Capture the cell that displays the provided text and extract its (x, y) central coordinate. 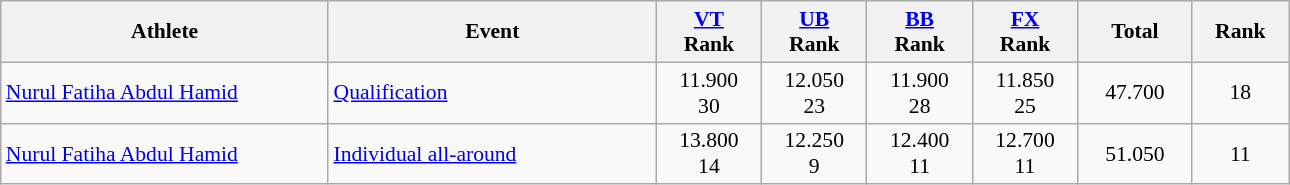
12.2509 (814, 154)
11.90028 (920, 92)
Rank (1240, 32)
Individual all-around (492, 154)
47.700 (1135, 92)
VTRank (708, 32)
11.85025 (1024, 92)
18 (1240, 92)
51.050 (1135, 154)
UBRank (814, 32)
13.80014 (708, 154)
12.70011 (1024, 154)
Athlete (165, 32)
11.90030 (708, 92)
12.40011 (920, 154)
Event (492, 32)
Total (1135, 32)
BBRank (920, 32)
FXRank (1024, 32)
11 (1240, 154)
Qualification (492, 92)
12.05023 (814, 92)
